For the text-containing cell, return its midpoint in [x, y] coordinate format. 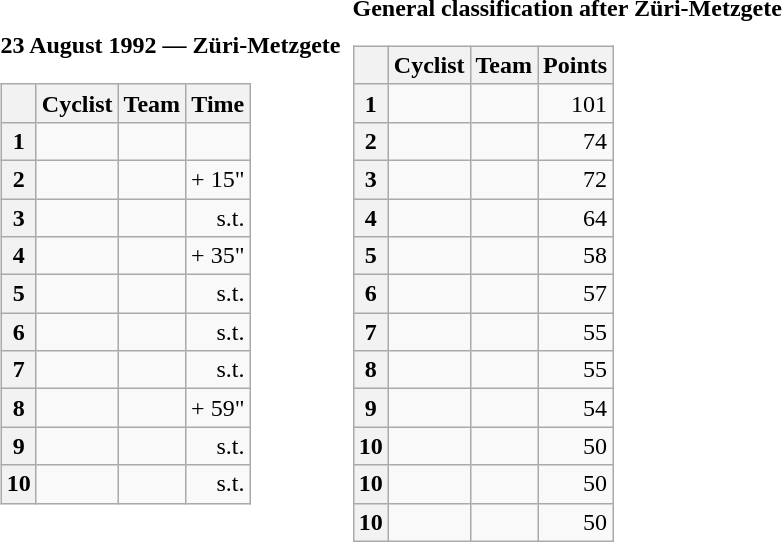
64 [576, 217]
58 [576, 256]
72 [576, 179]
74 [576, 141]
Time [218, 103]
54 [576, 408]
+ 15" [218, 179]
+ 35" [218, 256]
Points [576, 65]
57 [576, 294]
+ 59" [218, 408]
101 [576, 103]
